Output the (x, y) coordinate of the center of the cell containing the given text.  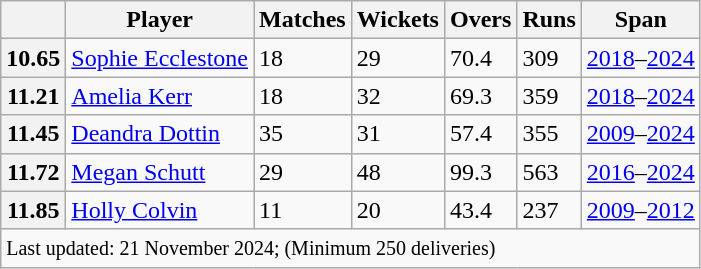
Runs (549, 20)
11.85 (34, 210)
11 (303, 210)
48 (398, 172)
237 (549, 210)
Wickets (398, 20)
Overs (480, 20)
69.3 (480, 96)
Deandra Dottin (160, 134)
Matches (303, 20)
31 (398, 134)
Player (160, 20)
70.4 (480, 58)
563 (549, 172)
2016–2024 (640, 172)
20 (398, 210)
Last updated: 21 November 2024; (Minimum 250 deliveries) (351, 248)
Megan Schutt (160, 172)
359 (549, 96)
309 (549, 58)
355 (549, 134)
11.72 (34, 172)
10.65 (34, 58)
Sophie Ecclestone (160, 58)
11.21 (34, 96)
57.4 (480, 134)
2009–2012 (640, 210)
35 (303, 134)
99.3 (480, 172)
32 (398, 96)
Amelia Kerr (160, 96)
2009–2024 (640, 134)
Span (640, 20)
11.45 (34, 134)
43.4 (480, 210)
Holly Colvin (160, 210)
